Extract the (x, y) coordinate from the center of the cell holding the provided text.  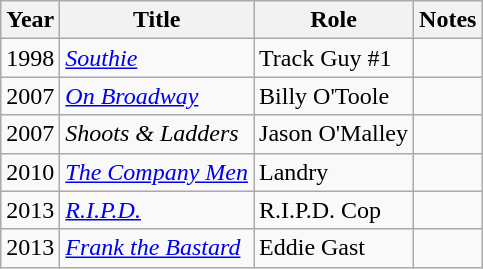
Role (334, 20)
Eddie Gast (334, 248)
The Company Men (157, 172)
R.I.P.D. (157, 210)
Jason O'Malley (334, 134)
R.I.P.D. Cop (334, 210)
Landry (334, 172)
Southie (157, 58)
2010 (30, 172)
1998 (30, 58)
Frank the Bastard (157, 248)
Track Guy #1 (334, 58)
Billy O'Toole (334, 96)
Year (30, 20)
On Broadway (157, 96)
Title (157, 20)
Notes (448, 20)
Shoots & Ladders (157, 134)
